Locate the cell with the specified text and output its (X, Y) center coordinate. 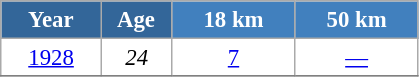
— (356, 58)
Year (52, 20)
50 km (356, 20)
Age (136, 20)
1928 (52, 58)
7 (234, 58)
24 (136, 58)
18 km (234, 20)
